Output the [x, y] coordinate of the center of the cell containing the given text.  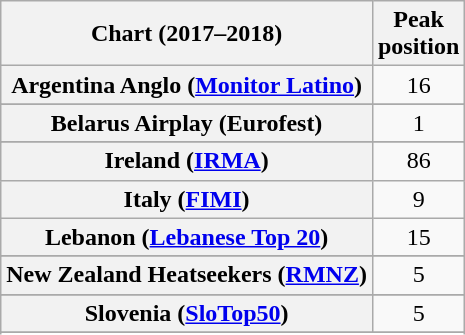
16 [418, 85]
Argentina Anglo (Monitor Latino) [187, 85]
Italy (FIMI) [187, 199]
New Zealand Heatseekers (RMNZ) [187, 275]
Ireland (IRMA) [187, 161]
Peak position [418, 34]
Belarus Airplay (Eurofest) [187, 123]
Chart (2017–2018) [187, 34]
1 [418, 123]
9 [418, 199]
15 [418, 237]
Slovenia (SloTop50) [187, 313]
86 [418, 161]
Lebanon (Lebanese Top 20) [187, 237]
